Return the [x, y] coordinate for the center point of the cell that contains the specified text.  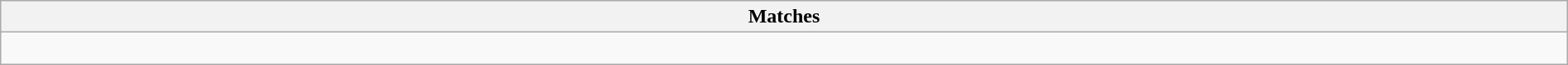
Matches [784, 17]
